Scan for the cell matching the given text and deliver its [x, y] coordinate at center. 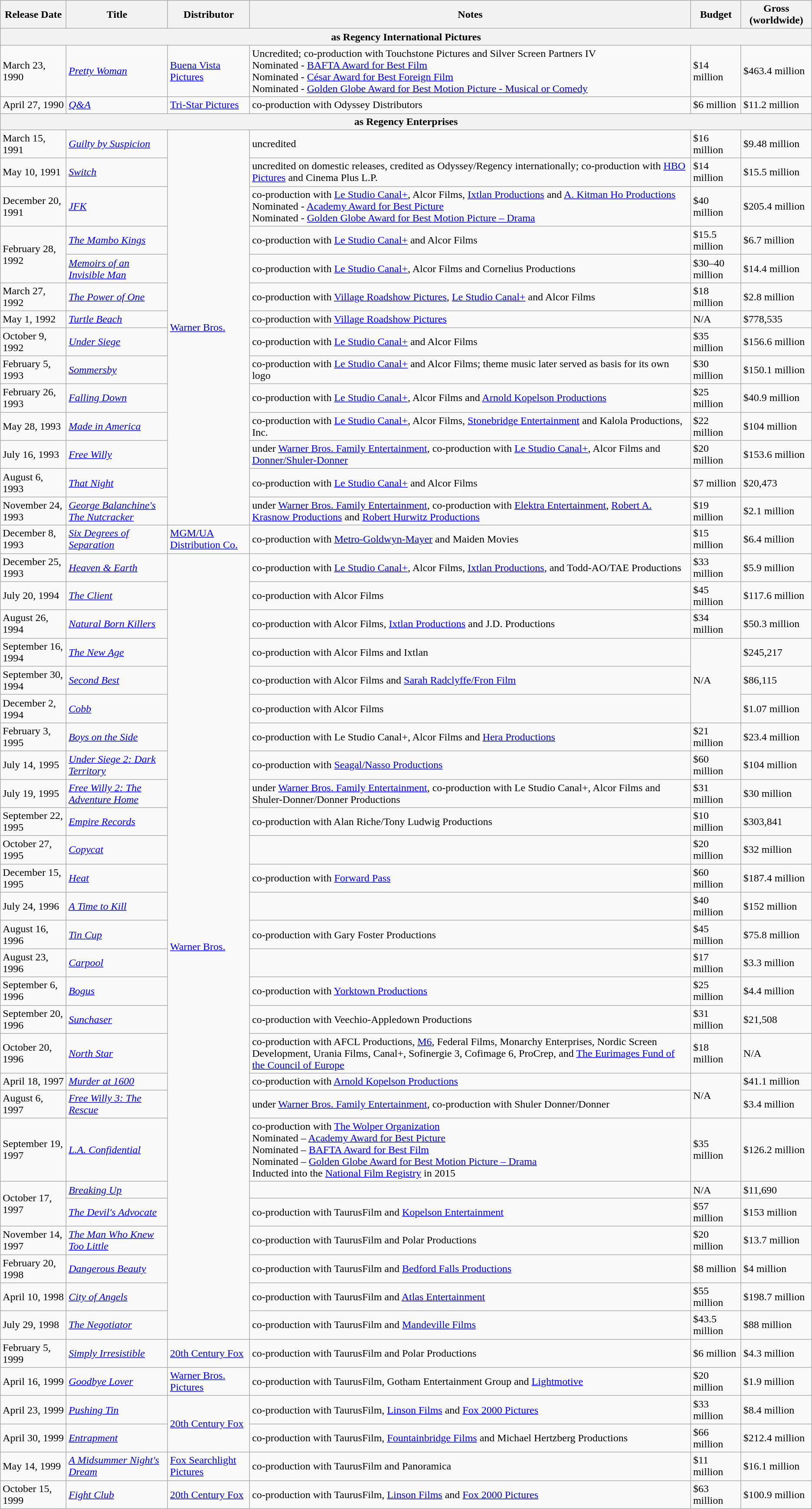
$66 million [716, 1438]
Sunchaser [117, 1019]
under Warner Bros. Family Entertainment, co-production with Shuler Donner/Donner [470, 1104]
$100.9 million [776, 1495]
The New Age [117, 652]
MGM/UA Distribution Co. [209, 539]
February 5, 1999 [33, 1353]
Buena Vista Pictures [209, 71]
May 1, 1992 [33, 319]
Free Willy 3: The Rescue [117, 1104]
$21 million [716, 737]
$11.2 million [776, 105]
Tin Cup [117, 935]
Empire Records [117, 822]
$11,690 [776, 1190]
$14.4 million [776, 268]
$22 million [716, 426]
$11 million [716, 1466]
$55 million [716, 1297]
Q&A [117, 105]
August 6, 1997 [33, 1104]
September 22, 1995 [33, 822]
Sommersby [117, 370]
Breaking Up [117, 1190]
Falling Down [117, 398]
co-production with TaurusFilm, Gotham Entertainment Group and Lightmotive [470, 1382]
$75.8 million [776, 935]
Carpool [117, 963]
co-production with Forward Pass [470, 878]
March 15, 1991 [33, 144]
Free Willy 2: The Adventure Home [117, 793]
The Devil's Advocate [117, 1212]
$30–40 million [716, 268]
co-production with Arnold Kopelson Productions [470, 1082]
under Warner Bros. Family Entertainment, co-production with Le Studio Canal+, Alcor Films and Shuler-Donner/Donner Productions [470, 793]
co-production with TaurusFilm and Atlas Entertainment [470, 1297]
October 15, 1999 [33, 1495]
Under Siege 2: Dark Territory [117, 765]
Goodbye Lover [117, 1382]
A Midsummer Night's Dream [117, 1466]
Distributor [209, 15]
February 3, 1995 [33, 737]
Entrapment [117, 1438]
$63 million [716, 1495]
$34 million [716, 624]
Title [117, 15]
August 16, 1996 [33, 935]
Tri-Star Pictures [209, 105]
$40.9 million [776, 398]
$9.48 million [776, 144]
uncredited [470, 144]
August 26, 1994 [33, 624]
April 23, 1999 [33, 1410]
uncredited on domestic releases, credited as Odyssey/Regency internationally; co-production with HBO Pictures and Cinema Plus L.P. [470, 172]
July 16, 1993 [33, 455]
$4 million [776, 1268]
Bogus [117, 991]
$41.1 million [776, 1082]
The Man Who Knew Too Little [117, 1240]
Heat [117, 878]
July 20, 1994 [33, 595]
April 18, 1997 [33, 1082]
August 6, 1993 [33, 483]
$23.4 million [776, 737]
L.A. Confidential [117, 1150]
Pushing Tin [117, 1410]
$16 million [716, 144]
December 25, 1993 [33, 568]
The Power of One [117, 297]
co-production with Alcor Films and Ixtlan [470, 652]
November 14, 1997 [33, 1240]
Switch [117, 172]
co-production with Village Roadshow Pictures, Le Studio Canal+ and Alcor Films [470, 297]
co-production with Veechio-Appledown Productions [470, 1019]
$778,535 [776, 319]
$303,841 [776, 822]
Simply Irresistible [117, 1353]
Notes [470, 15]
co-production with Village Roadshow Pictures [470, 319]
$4.4 million [776, 991]
co-production with TaurusFilm and Panoramica [470, 1466]
April 30, 1999 [33, 1438]
July 14, 1995 [33, 765]
co-production with Le Studio Canal+, Alcor Films, Stonebridge Entertainment and Kalola Productions, Inc. [470, 426]
February 26, 1993 [33, 398]
North Star [117, 1053]
$3.4 million [776, 1104]
$21,508 [776, 1019]
Second Best [117, 681]
April 10, 1998 [33, 1297]
as Regency International Pictures [406, 37]
$5.9 million [776, 568]
co-production with TaurusFilm, Fountainbridge Films and Michael Hertzberg Productions [470, 1438]
The Mambo Kings [117, 240]
co-production with Gary Foster Productions [470, 935]
November 24, 1993 [33, 511]
December 8, 1993 [33, 539]
$15 million [716, 539]
$463.4 million [776, 71]
$17 million [716, 963]
co-production with TaurusFilm and Bedford Falls Productions [470, 1268]
$32 million [776, 850]
October 20, 1996 [33, 1053]
$86,115 [776, 681]
December 15, 1995 [33, 878]
September 16, 1994 [33, 652]
The Client [117, 595]
Six Degrees of Separation [117, 539]
$126.2 million [776, 1150]
co-production with Le Studio Canal+, Alcor Films and Hera Productions [470, 737]
$6.7 million [776, 240]
$1.07 million [776, 708]
$8.4 million [776, 1410]
A Time to Kill [117, 906]
as Regency Enterprises [406, 122]
September 19, 1997 [33, 1150]
May 28, 1993 [33, 426]
Warner Bros. Pictures [209, 1382]
Copycat [117, 850]
$156.6 million [776, 341]
co-production with Alcor Films, Ixtlan Productions and J.D. Productions [470, 624]
Dangerous Beauty [117, 1268]
Natural Born Killers [117, 624]
$50.3 million [776, 624]
May 10, 1991 [33, 172]
Made in America [117, 426]
co-production with Alan Riche/Tony Ludwig Productions [470, 822]
$153.6 million [776, 455]
$8 million [716, 1268]
May 14, 1999 [33, 1466]
$43.5 million [716, 1325]
July 29, 1998 [33, 1325]
August 23, 1996 [33, 963]
$153 million [776, 1212]
$6.4 million [776, 539]
$7 million [716, 483]
October 17, 1997 [33, 1204]
Turtle Beach [117, 319]
Boys on the Side [117, 737]
April 16, 1999 [33, 1382]
co-production with Odyssey Distributors [470, 105]
$117.6 million [776, 595]
Fox Searchlight Pictures [209, 1466]
$13.7 million [776, 1240]
September 6, 1996 [33, 991]
$20,473 [776, 483]
Murder at 1600 [117, 1082]
April 27, 1990 [33, 105]
The Negotiator [117, 1325]
co-production with Metro-Goldwyn-Mayer and Maiden Movies [470, 539]
February 5, 1993 [33, 370]
$152 million [776, 906]
$2.1 million [776, 511]
Fight Club [117, 1495]
$245,217 [776, 652]
$3.3 million [776, 963]
$19 million [716, 511]
co-production with Alcor Films and Sarah Radclyffe/Fron Film [470, 681]
Budget [716, 15]
co-production with Yorktown Productions [470, 991]
$1.9 million [776, 1382]
$150.1 million [776, 370]
$205.4 million [776, 206]
co-production with Le Studio Canal+, Alcor Films and Cornelius Productions [470, 268]
Heaven & Earth [117, 568]
October 27, 1995 [33, 850]
February 20, 1998 [33, 1268]
July 24, 1996 [33, 906]
October 9, 1992 [33, 341]
co-production with Le Studio Canal+, Alcor Films, Ixtlan Productions, and Todd-AO/TAE Productions [470, 568]
under Warner Bros. Family Entertainment, co-production with Elektra Entertainment, Robert A. Krasnow Productions and Robert Hurwitz Productions [470, 511]
Memoirs of an Invisible Man [117, 268]
$212.4 million [776, 1438]
July 19, 1995 [33, 793]
$198.7 million [776, 1297]
George Balanchine's The Nutcracker [117, 511]
co-production with TaurusFilm and Kopelson Entertainment [470, 1212]
co-production with Le Studio Canal+ and Alcor Films; theme music later served as basis for its own logo [470, 370]
September 30, 1994 [33, 681]
co-production with Le Studio Canal+, Alcor Films and Arnold Kopelson Productions [470, 398]
$4.3 million [776, 1353]
$2.8 million [776, 297]
Free Willy [117, 455]
September 20, 1996 [33, 1019]
December 2, 1994 [33, 708]
City of Angels [117, 1297]
$187.4 million [776, 878]
under Warner Bros. Family Entertainment, co-production with Le Studio Canal+, Alcor Films and Donner/Shuler-Donner [470, 455]
$16.1 million [776, 1466]
Under Siege [117, 341]
December 20, 1991 [33, 206]
Gross (worldwide) [776, 15]
Pretty Woman [117, 71]
$88 million [776, 1325]
March 27, 1992 [33, 297]
March 23, 1990 [33, 71]
Release Date [33, 15]
Guilty by Suspicion [117, 144]
co-production with TaurusFilm and Mandeville Films [470, 1325]
February 28, 1992 [33, 254]
That Night [117, 483]
JFK [117, 206]
Cobb [117, 708]
co-production with Seagal/Nasso Productions [470, 765]
$10 million [716, 822]
$57 million [716, 1212]
